Identify which cell holds the provided text, then report its [X, Y] central coordinate. 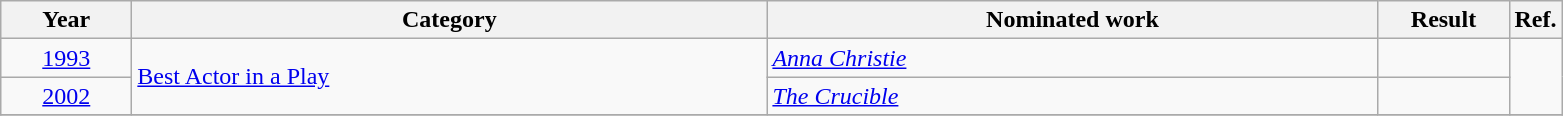
1993 [66, 58]
Ref. [1536, 20]
Best Actor in a Play [450, 77]
The Crucible [1072, 96]
Anna Christie [1072, 58]
2002 [66, 96]
Category [450, 20]
Year [66, 20]
Result [1444, 20]
Nominated work [1072, 20]
